Provide the (X, Y) coordinate of the cell's center where the given text is located.  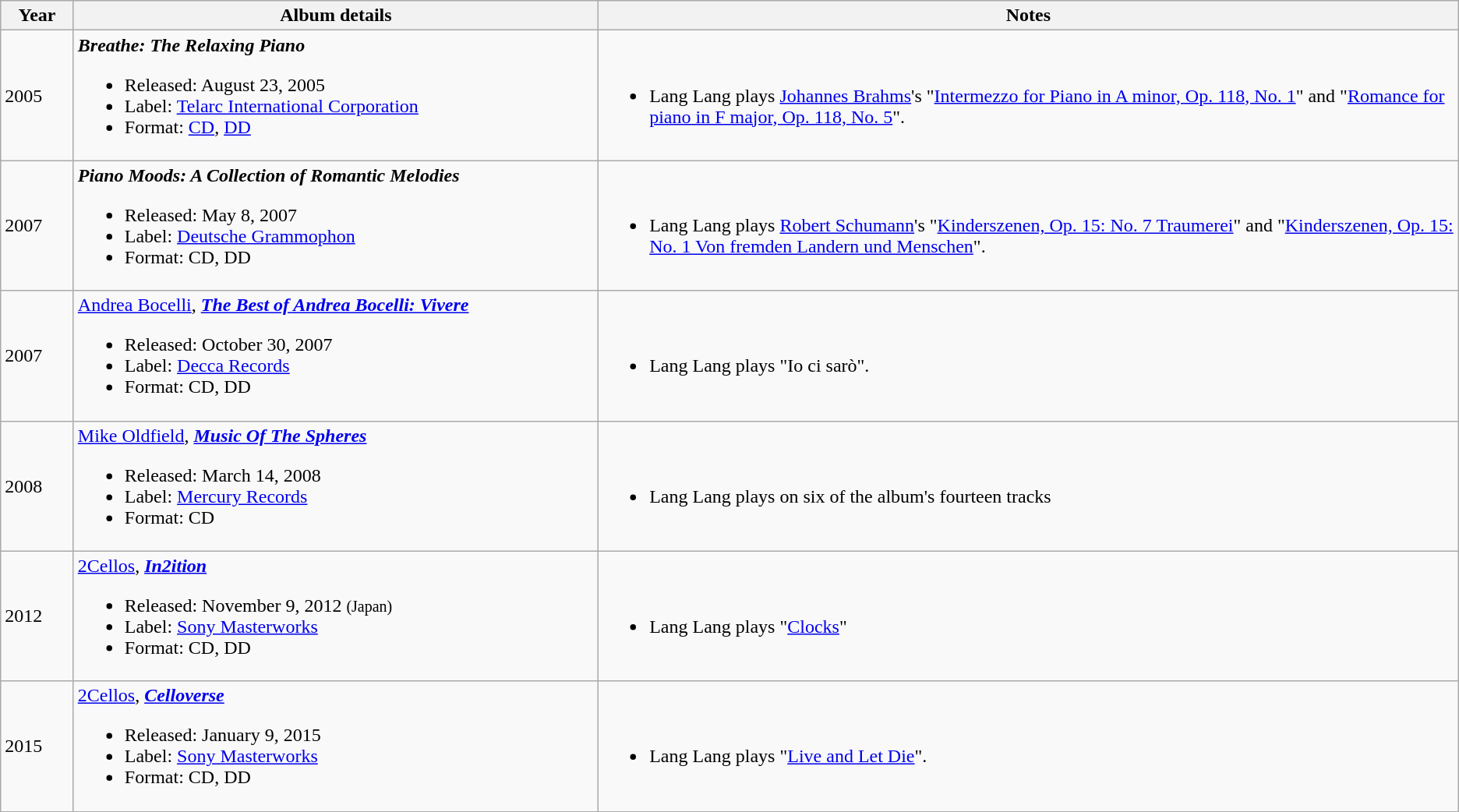
Notes (1029, 16)
Lang Lang plays Johannes Brahms's "Intermezzo for Piano in A minor, Op. 118, No. 1" and "Romance for piano in F major, Op. 118, No. 5". (1029, 95)
Lang Lang plays on six of the album's fourteen tracks (1029, 486)
2005 (37, 95)
Piano Moods: A Collection of Romantic MelodiesReleased: May 8, 2007Label: Deutsche GrammophonFormat: CD, DD (335, 226)
2008 (37, 486)
Album details (335, 16)
Andrea Bocelli, The Best of Andrea Bocelli: VivereReleased: October 30, 2007Label: Decca RecordsFormat: CD, DD (335, 355)
2Cellos, CelloverseReleased: January 9, 2015Label: Sony MasterworksFormat: CD, DD (335, 747)
Breathe: The Relaxing PianoReleased: August 23, 2005Label: Telarc International CorporationFormat: CD, DD (335, 95)
Lang Lang plays Robert Schumann's "Kinderszenen, Op. 15: No. 7 Traumerei" and "Kinderszenen, Op. 15: No. 1 Von fremden Landern und Menschen". (1029, 226)
Lang Lang plays "Live and Let Die". (1029, 747)
Lang Lang plays "Clocks" (1029, 616)
2Cellos, In2itionReleased: November 9, 2012 (Japan)Label: Sony MasterworksFormat: CD, DD (335, 616)
Year (37, 16)
2015 (37, 747)
Mike Oldfield, Music Of The SpheresReleased: March 14, 2008Label: Mercury RecordsFormat: CD (335, 486)
2012 (37, 616)
Lang Lang plays "Io ci sarò". (1029, 355)
